For the text-containing cell, return its midpoint in [X, Y] coordinate format. 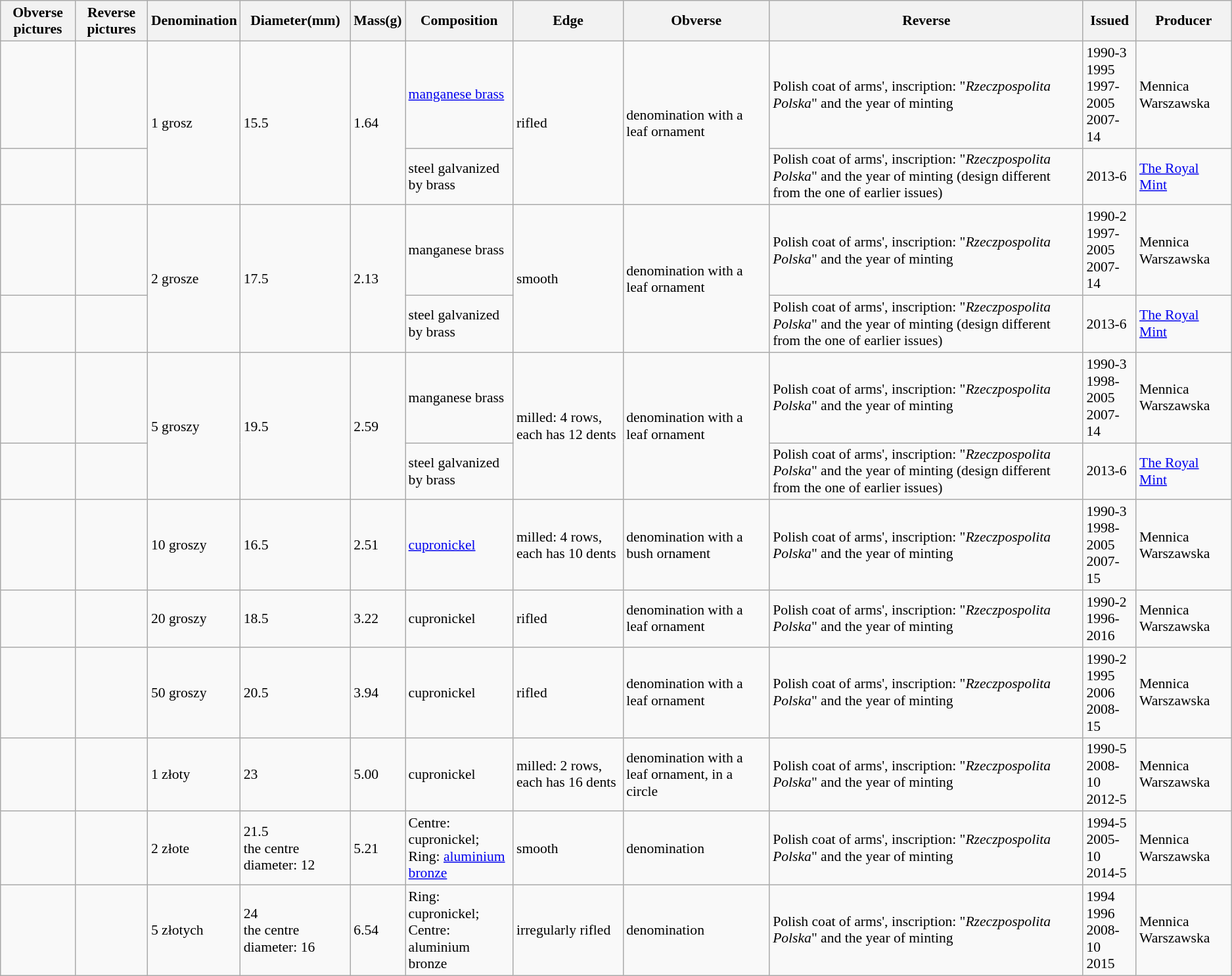
15.5 [296, 123]
5.21 [377, 848]
Mass(g) [377, 21]
3.22 [377, 619]
199419962008-102015 [1109, 931]
denomination with a bush ornament [696, 546]
Producer [1184, 21]
1990-52008-102012-5 [1109, 774]
1990-2199520062008-15 [1109, 693]
1990-319951997-20052007-14 [1109, 95]
1 złoty [194, 774]
Composition [459, 21]
1 grosz [194, 123]
milled: 2 rows, each has 16 dents [568, 774]
20 groszy [194, 619]
milled: 4 rows, each has 10 dents [568, 546]
Centre: cupronickel;Ring: aluminium bronze [459, 848]
Obverse pictures [38, 21]
21.5the centre diameter: 12 [296, 848]
2.13 [377, 279]
24the centre diameter: 16 [296, 931]
23 [296, 774]
Edge [568, 21]
denomination with a leaf ornament, in a circle [696, 774]
irregularly rifled [568, 931]
20.5 [296, 693]
Issued [1109, 21]
2.59 [377, 426]
Reverse [926, 21]
2.51 [377, 546]
Ring: cupronickel;Centre: aluminium bronze [459, 931]
5 złotych [194, 931]
16.5 [296, 546]
3.94 [377, 693]
1.64 [377, 123]
18.5 [296, 619]
17.5 [296, 279]
Obverse [696, 21]
milled: 4 rows, each has 12 dents [568, 426]
19.5 [296, 426]
5 groszy [194, 426]
1990-31998-20052007-15 [1109, 546]
Diameter(mm) [296, 21]
2 złote [194, 848]
1990-31998-20052007-14 [1109, 398]
1990-21997-20052007-14 [1109, 250]
Reverse pictures [112, 21]
1994-52005-102014-5 [1109, 848]
1990-21996-2016 [1109, 619]
5.00 [377, 774]
50 groszy [194, 693]
Denomination [194, 21]
2 grosze [194, 279]
6.54 [377, 931]
10 groszy [194, 546]
